Locate the cell with the specified text and output its (X, Y) center coordinate. 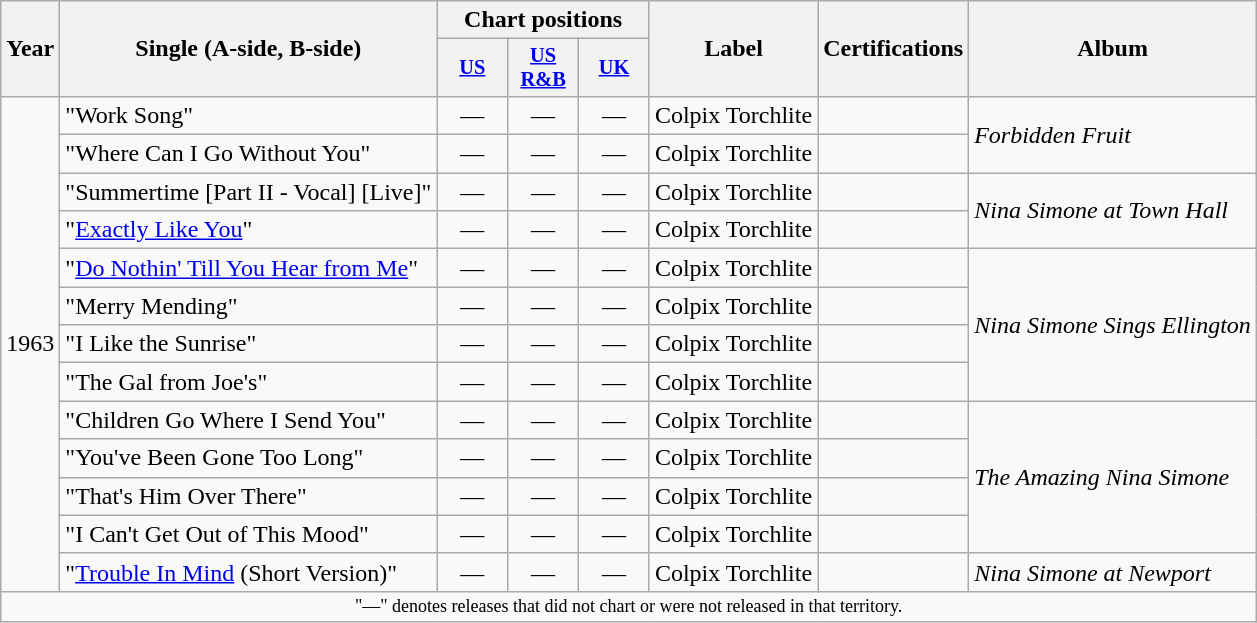
Album (1113, 49)
"Children Go Where I Send You" (248, 420)
Chart positions (544, 20)
Nina Simone at Town Hall (1113, 211)
"You've Been Gone Too Long" (248, 458)
"Summertime [Part II - Vocal] [Live]" (248, 192)
Nina Simone at Newport (1113, 572)
"That's Him Over There" (248, 496)
The Amazing Nina Simone (1113, 477)
Certifications (894, 49)
1963 (30, 344)
"Do Nothin' Till You Hear from Me" (248, 268)
"I Like the Sunrise" (248, 344)
Label (733, 49)
Single (A-side, B-side) (248, 49)
"The Gal from Joe's" (248, 382)
Nina Simone Sings Ellington (1113, 325)
"I Can't Get Out of This Mood" (248, 534)
US (472, 68)
Year (30, 49)
"Where Can I Go Without You" (248, 154)
"Merry Mending" (248, 306)
"Work Song" (248, 115)
UK (614, 68)
Forbidden Fruit (1113, 134)
"Trouble In Mind (Short Version)" (248, 572)
USR&B (544, 68)
"—" denotes releases that did not chart or were not released in that territory. (629, 606)
"Exactly Like You" (248, 230)
